Determine the [X, Y] coordinate at the center of the cell enclosing the given text.  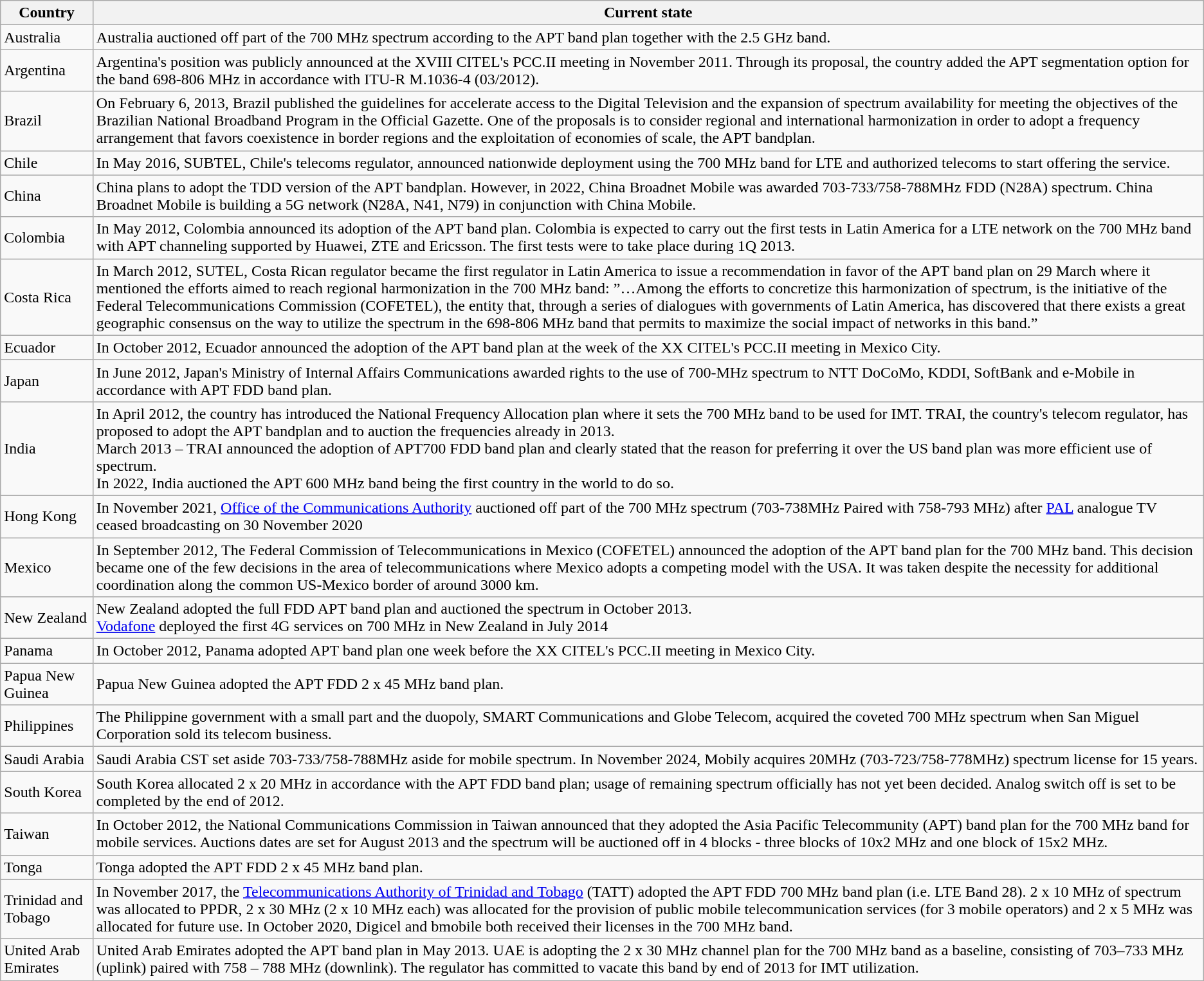
Costa Rica [47, 297]
Brazil [47, 121]
Australia [47, 37]
Tonga adopted the APT FDD 2 x 45 MHz band plan. [648, 867]
Tonga [47, 867]
New Zealand [47, 618]
United Arab Emirates [47, 960]
Trinidad and Tobago [47, 909]
Hong Kong [47, 516]
In October 2012, Panama adopted APT band plan one week before the XX CITEL's PCC.II meeting in Mexico City. [648, 651]
Saudi Arabia [47, 759]
Current state [648, 13]
Panama [47, 651]
Colombia [47, 238]
South Korea [47, 793]
China [47, 196]
Japan [47, 381]
Papua New Guinea [47, 684]
Australia auctioned off part of the 700 MHz spectrum according to the APT band plan together with the 2.5 GHz band. [648, 37]
Philippines [47, 726]
Argentina [47, 71]
India [47, 448]
In October 2012, Ecuador announced the adoption of the APT band plan at the week of the XX CITEL's PCC.II meeting in Mexico City. [648, 347]
Country [47, 13]
Taiwan [47, 834]
Papua New Guinea adopted the APT FDD 2 x 45 MHz band plan. [648, 684]
Mexico [47, 567]
Chile [47, 163]
Ecuador [47, 347]
